Provide the (x, y) coordinate of the cell's center where the given text is located.  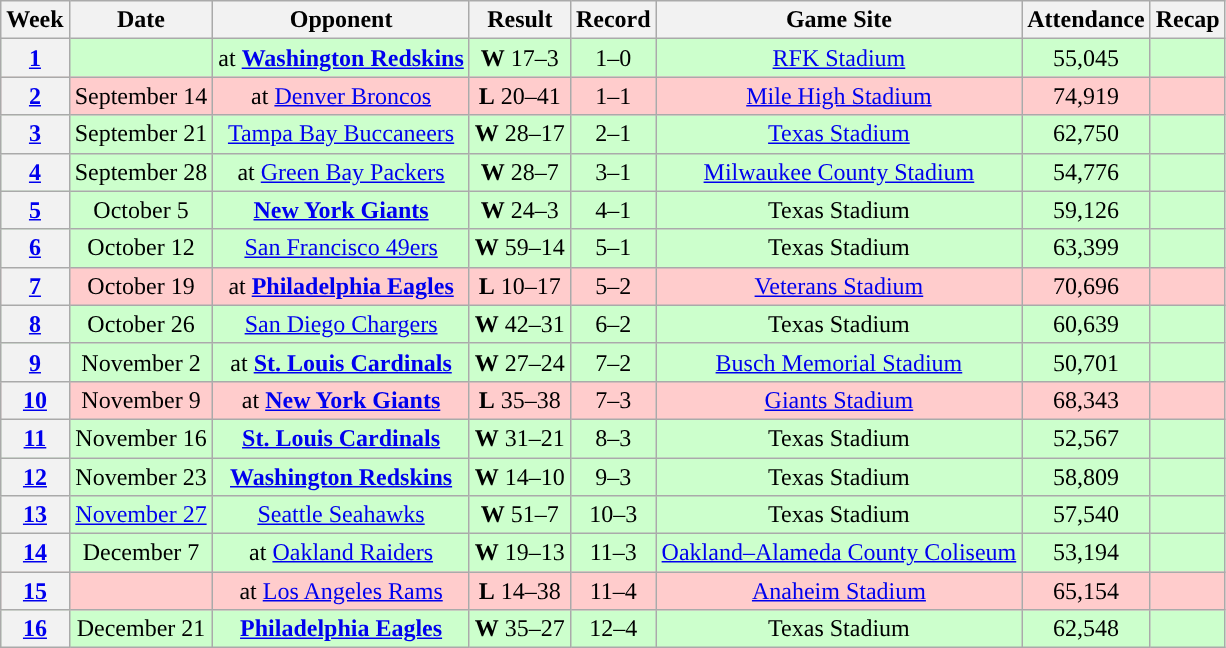
Date (141, 20)
Busch Memorial Stadium (839, 362)
5–2 (613, 286)
12 (35, 477)
Week (35, 20)
5 (35, 210)
10 (35, 400)
RFK Stadium (839, 58)
November 16 (141, 438)
11–3 (613, 553)
62,548 (1086, 629)
October 19 (141, 286)
L 20–41 (520, 96)
Attendance (1086, 20)
15 (35, 591)
11–4 (613, 591)
L 14–38 (520, 591)
65,154 (1086, 591)
12–4 (613, 629)
53,194 (1086, 553)
at Los Angeles Rams (341, 591)
55,045 (1086, 58)
L 35–38 (520, 400)
2–1 (613, 134)
16 (35, 629)
W 28–17 (520, 134)
October 26 (141, 324)
5–1 (613, 248)
Washington Redskins (341, 477)
W 28–7 (520, 172)
at Philadelphia Eagles (341, 286)
December 21 (141, 629)
L 10–17 (520, 286)
Philadelphia Eagles (341, 629)
W 27–24 (520, 362)
4–1 (613, 210)
Tampa Bay Buccaneers (341, 134)
10–3 (613, 515)
2 (35, 96)
at St. Louis Cardinals (341, 362)
63,399 (1086, 248)
at Oakland Raiders (341, 553)
W 51–7 (520, 515)
Mile High Stadium (839, 96)
9–3 (613, 477)
Anaheim Stadium (839, 591)
September 21 (141, 134)
New York Giants (341, 210)
Result (520, 20)
68,343 (1086, 400)
W 19–13 (520, 553)
7–2 (613, 362)
W 17–3 (520, 58)
W 14–10 (520, 477)
50,701 (1086, 362)
at Denver Broncos (341, 96)
54,776 (1086, 172)
57,540 (1086, 515)
7 (35, 286)
November 27 (141, 515)
W 59–14 (520, 248)
3–1 (613, 172)
W 42–31 (520, 324)
11 (35, 438)
4 (35, 172)
Opponent (341, 20)
Game Site (839, 20)
at New York Giants (341, 400)
Oakland–Alameda County Coliseum (839, 553)
52,567 (1086, 438)
60,639 (1086, 324)
Seattle Seahawks (341, 515)
October 5 (141, 210)
6–2 (613, 324)
14 (35, 553)
1–0 (613, 58)
70,696 (1086, 286)
September 14 (141, 96)
62,750 (1086, 134)
November 2 (141, 362)
3 (35, 134)
Milwaukee County Stadium (839, 172)
St. Louis Cardinals (341, 438)
8–3 (613, 438)
Record (613, 20)
November 23 (141, 477)
W 31–21 (520, 438)
San Diego Chargers (341, 324)
13 (35, 515)
74,919 (1086, 96)
W 35–27 (520, 629)
at Washington Redskins (341, 58)
Giants Stadium (839, 400)
Recap (1188, 20)
8 (35, 324)
November 9 (141, 400)
59,126 (1086, 210)
6 (35, 248)
1–1 (613, 96)
San Francisco 49ers (341, 248)
9 (35, 362)
at Green Bay Packers (341, 172)
Veterans Stadium (839, 286)
W 24–3 (520, 210)
September 28 (141, 172)
7–3 (613, 400)
December 7 (141, 553)
58,809 (1086, 477)
October 12 (141, 248)
1 (35, 58)
